Determine the (x, y) coordinate at the center of the cell enclosing the given text.  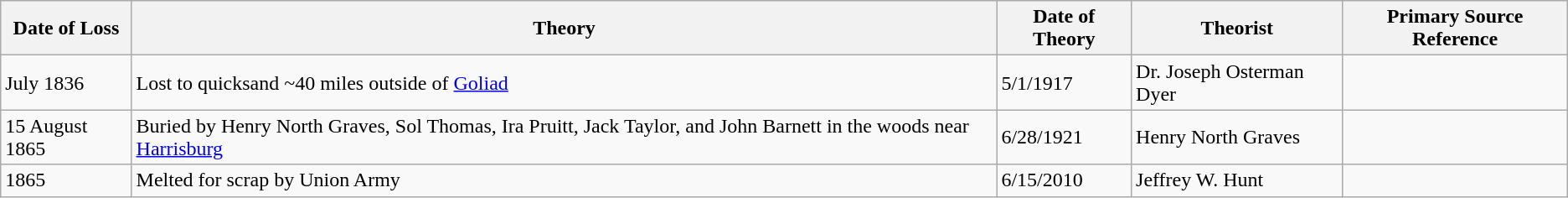
6/15/2010 (1064, 180)
Theorist (1237, 29)
Theory (565, 29)
Melted for scrap by Union Army (565, 180)
July 1836 (66, 82)
Date of Loss (66, 29)
Jeffrey W. Hunt (1237, 180)
5/1/1917 (1064, 82)
1865 (66, 180)
Primary Source Reference (1455, 29)
Dr. Joseph Osterman Dyer (1237, 82)
15 August 1865 (66, 138)
Henry North Graves (1237, 138)
Lost to quicksand ~40 miles outside of Goliad (565, 82)
Date of Theory (1064, 29)
Buried by Henry North Graves, Sol Thomas, Ira Pruitt, Jack Taylor, and John Barnett in the woods near Harrisburg (565, 138)
6/28/1921 (1064, 138)
